Provide the [X, Y] coordinate of the cell's center where the given text is located.  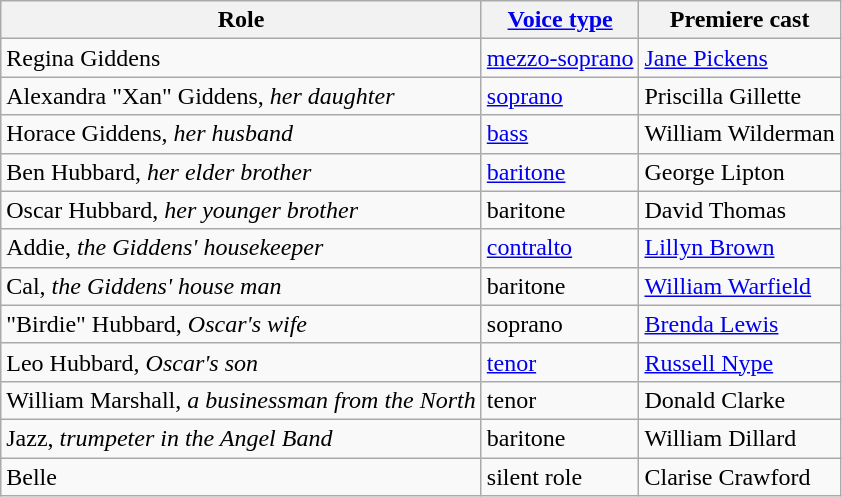
"Birdie" Hubbard, Oscar's wife [242, 324]
Lillyn Brown [740, 248]
silent role [560, 477]
William Dillard [740, 438]
William Warfield [740, 286]
Jazz, trumpeter in the Angel Band [242, 438]
mezzo-soprano [560, 58]
William Wilderman [740, 134]
Cal, the Giddens' house man [242, 286]
Role [242, 20]
Belle [242, 477]
Premiere cast [740, 20]
Addie, the Giddens' housekeeper [242, 248]
William Marshall, a businessman from the North [242, 400]
Jane Pickens [740, 58]
Regina Giddens [242, 58]
Ben Hubbard, her elder brother [242, 172]
Horace Giddens, her husband [242, 134]
Leo Hubbard, Oscar's son [242, 362]
contralto [560, 248]
Brenda Lewis [740, 324]
bass [560, 134]
Oscar Hubbard, her younger brother [242, 210]
Voice type [560, 20]
Clarise Crawford [740, 477]
Priscilla Gillette [740, 96]
Russell Nype [740, 362]
George Lipton [740, 172]
David Thomas [740, 210]
Alexandra "Xan" Giddens, her daughter [242, 96]
Donald Clarke [740, 400]
